Return (X, Y) of the center of cell containing provided text 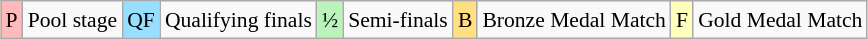
F (682, 20)
Qualifying finals (238, 20)
Bronze Medal Match (574, 20)
Pool stage (72, 20)
QF (141, 20)
Gold Medal Match (780, 20)
Semi-finals (398, 20)
P (11, 20)
½ (330, 20)
B (466, 20)
